Identify which cell holds the provided text, then report its (x, y) central coordinate. 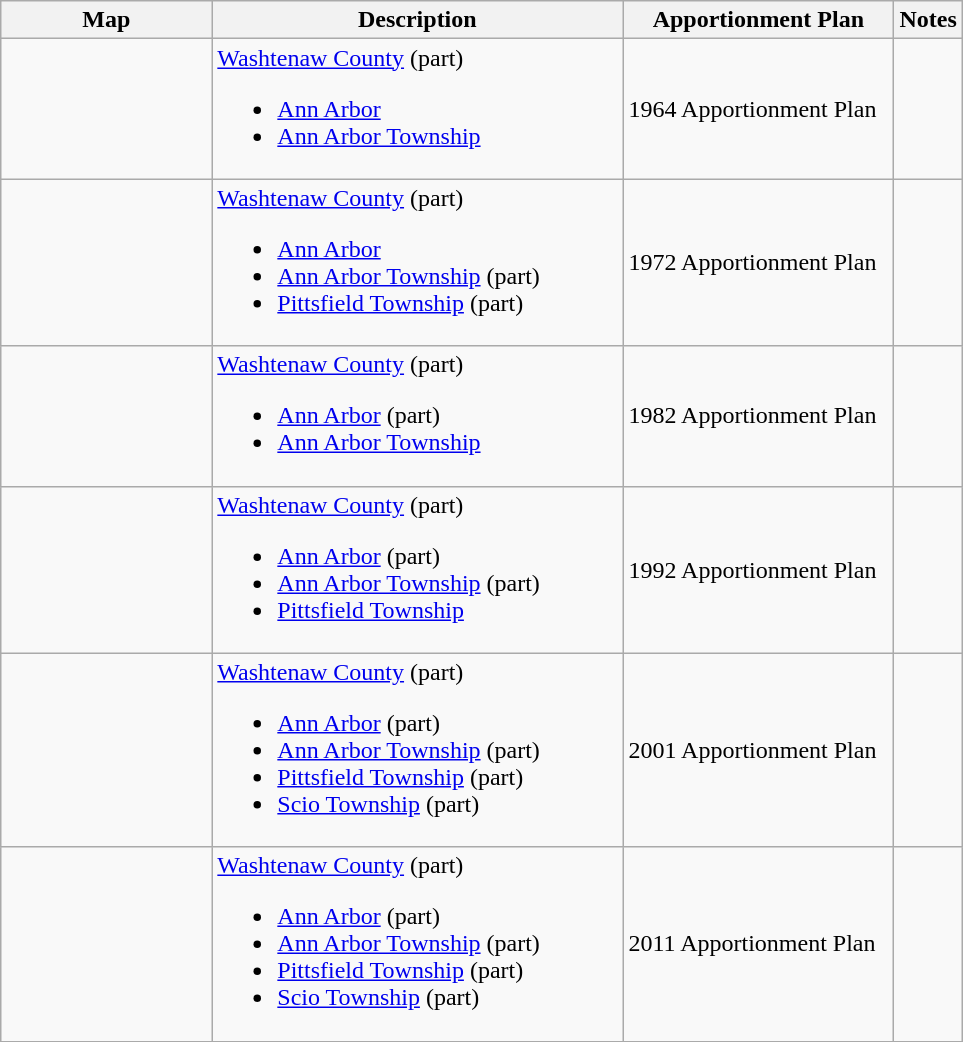
Washtenaw County (part)Ann ArborAnn Arbor Township (part)Pittsfield Township (part) (418, 262)
Description (418, 20)
2011 Apportionment Plan (758, 944)
Notes (928, 20)
2001 Apportionment Plan (758, 750)
Washtenaw County (part)Ann ArborAnn Arbor Township (418, 109)
1982 Apportionment Plan (758, 416)
1992 Apportionment Plan (758, 570)
1964 Apportionment Plan (758, 109)
Map (106, 20)
Washtenaw County (part)Ann Arbor (part)Ann Arbor Township (418, 416)
Washtenaw County (part)Ann Arbor (part)Ann Arbor Township (part)Pittsfield Township (418, 570)
1972 Apportionment Plan (758, 262)
Apportionment Plan (758, 20)
